Capture the cell that displays the provided text and extract its (x, y) central coordinate. 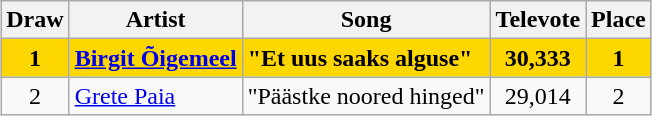
29,014 (538, 96)
Televote (538, 20)
Draw (35, 20)
"Et uus saaks alguse" (366, 58)
Place (619, 20)
Birgit Õigemeel (156, 58)
Song (366, 20)
"Päästke noored hinged" (366, 96)
Artist (156, 20)
30,333 (538, 58)
Grete Paia (156, 96)
